Return the (x, y) coordinate for the center point of the cell that contains the specified text.  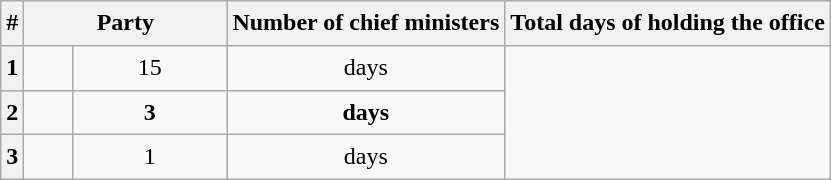
Total days of holding the office (668, 24)
Party (126, 24)
# (12, 24)
2 (12, 112)
15 (149, 68)
Number of chief ministers (366, 24)
